Locate the cell with the specified text and output its (X, Y) center coordinate. 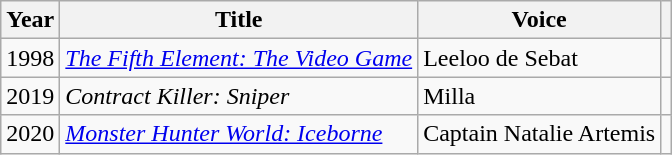
Captain Natalie Artemis (540, 134)
Leeloo de Sebat (540, 58)
2020 (30, 134)
1998 (30, 58)
Title (239, 20)
Milla (540, 96)
Voice (540, 20)
Year (30, 20)
2019 (30, 96)
Monster Hunter World: Iceborne (239, 134)
The Fifth Element: The Video Game (239, 58)
Contract Killer: Sniper (239, 96)
